Identify which cell holds the provided text, then report its [X, Y] central coordinate. 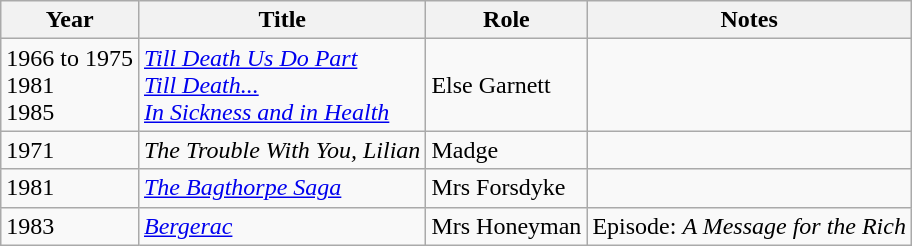
Notes [750, 20]
1981 [70, 188]
Till Death Us Do Part Till Death... In Sickness and in Health [282, 85]
1966 to 197519811985 [70, 85]
Mrs Honeyman [506, 226]
Madge [506, 150]
The Bagthorpe Saga [282, 188]
The Trouble With You, Lilian [282, 150]
Else Garnett [506, 85]
Mrs Forsdyke [506, 188]
Role [506, 20]
Title [282, 20]
1971 [70, 150]
1983 [70, 226]
Episode: A Message for the Rich [750, 226]
Year [70, 20]
Bergerac [282, 226]
